Pinpoint the cell where the given text exists, returning its (x, y) midpoint coordinate. 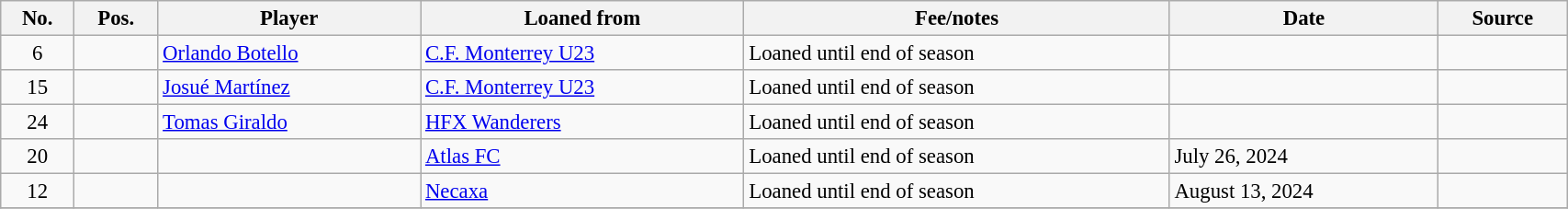
20 (38, 157)
Source (1503, 18)
Josué Martínez (289, 87)
Tomas Giraldo (289, 122)
Pos. (116, 18)
Atlas FC (582, 157)
No. (38, 18)
August 13, 2024 (1304, 192)
24 (38, 122)
July 26, 2024 (1304, 157)
Date (1304, 18)
HFX Wanderers (582, 122)
Fee/notes (957, 18)
6 (38, 53)
Loaned from (582, 18)
12 (38, 192)
15 (38, 87)
Orlando Botello (289, 53)
Player (289, 18)
Necaxa (582, 192)
